Extract the (X, Y) coordinate from the center of the cell holding the provided text.  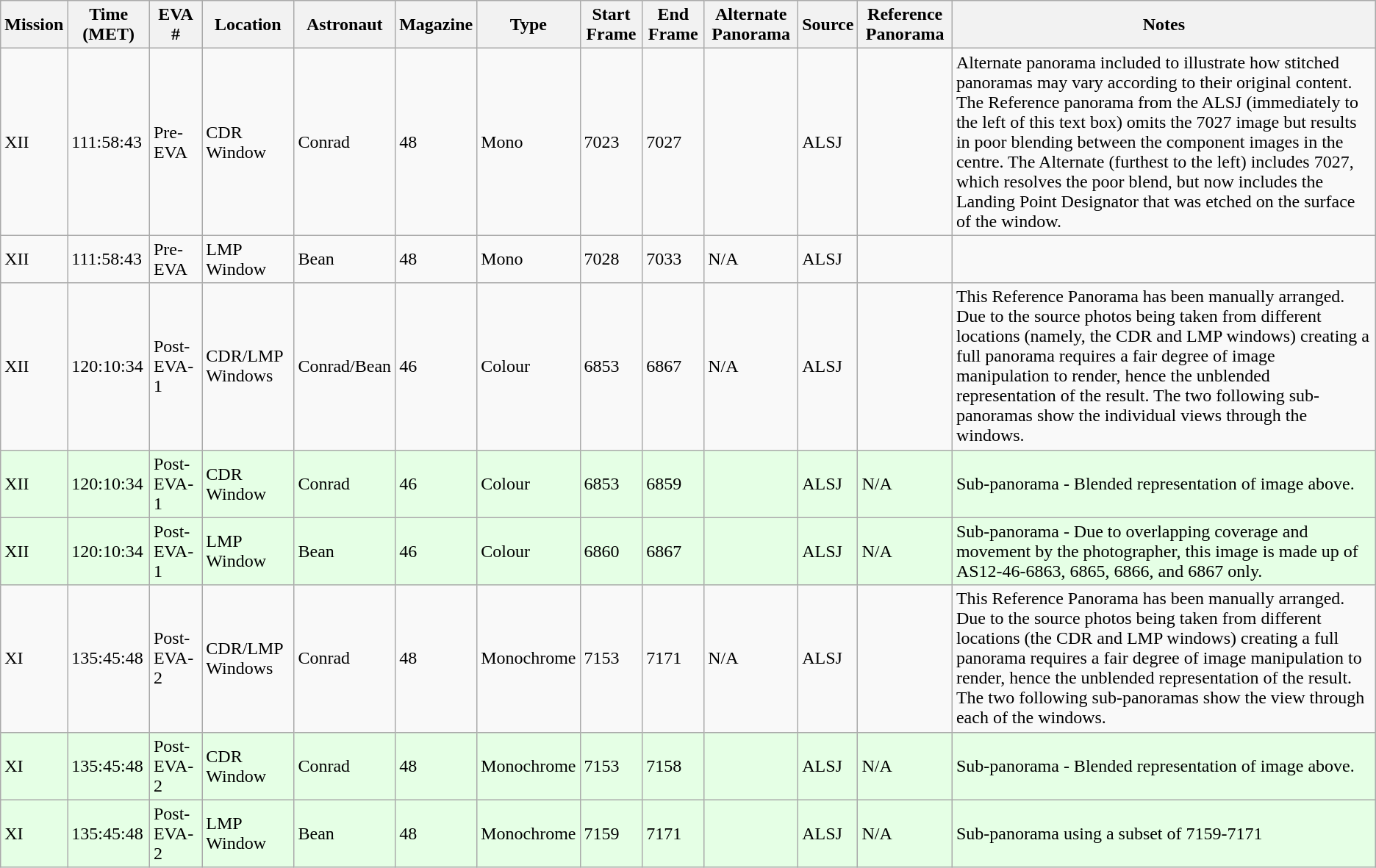
Astronaut (345, 25)
EVA # (175, 25)
Time (MET) (109, 25)
Magazine (437, 25)
7023 (612, 142)
Alternate Panorama (751, 25)
Notes (1164, 25)
Sub-panorama - Due to overlapping coverage and movement by the photographer, this image is made up of AS12-46-6863, 6865, 6866, and 6867 only. (1164, 551)
Type (528, 25)
Start Frame (612, 25)
7027 (673, 142)
7159 (612, 833)
Source (828, 25)
Reference Panorama (905, 25)
7028 (612, 259)
Mission (34, 25)
Sub-panorama using a subset of 7159-7171 (1164, 833)
6859 (673, 484)
End Frame (673, 25)
Conrad/Bean (345, 366)
6860 (612, 551)
Location (248, 25)
7033 (673, 259)
7158 (673, 766)
